Detect which cell encompasses the target text, then output its (X, Y) center coordinate. 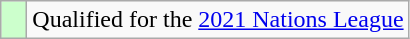
Qualified for the 2021 Nations League (218, 20)
